Detect which cell encompasses the target text, then output its [x, y] center coordinate. 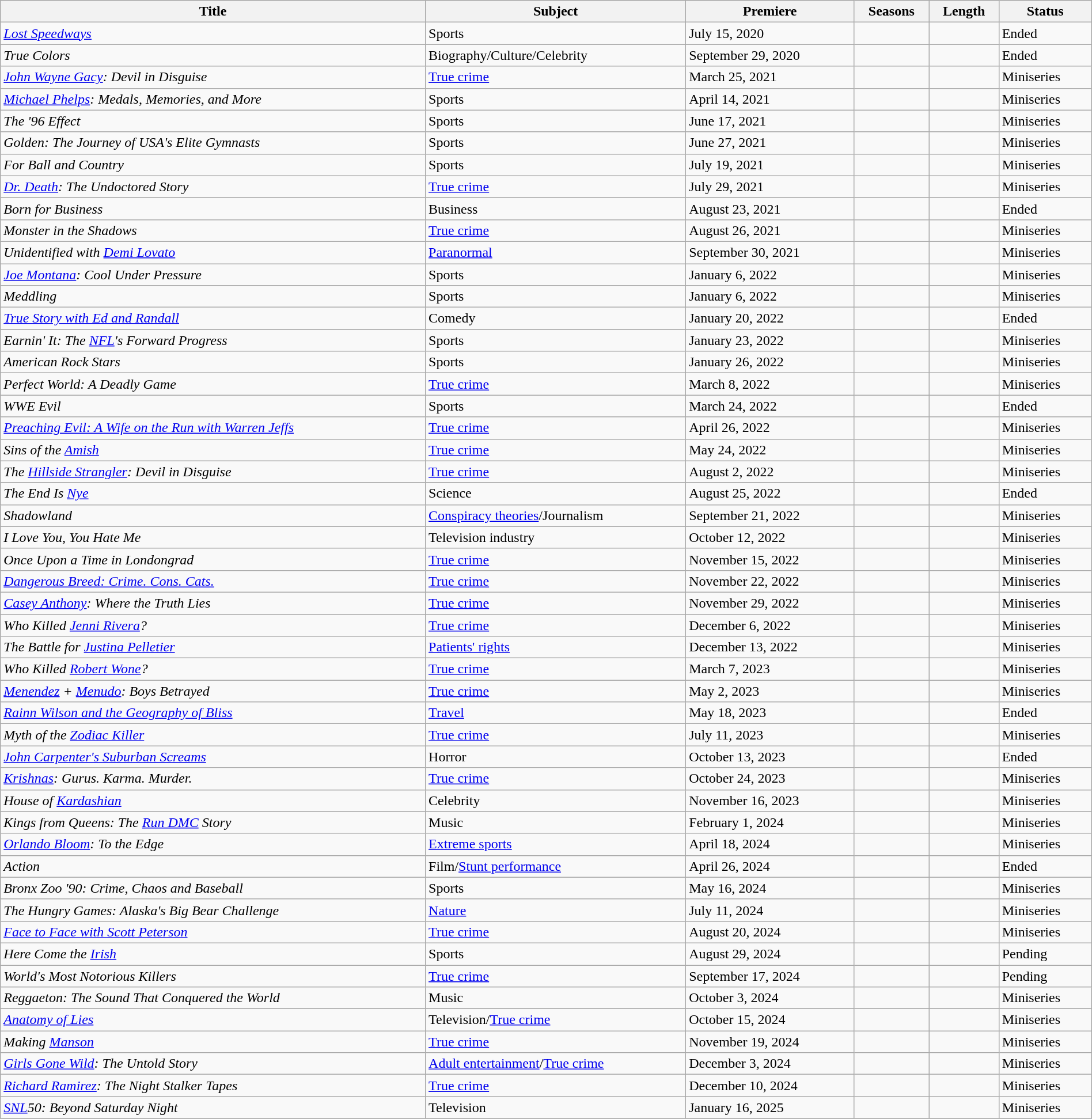
Comedy [556, 318]
Perfect World: A Deadly Game [213, 384]
July 11, 2024 [770, 910]
Casey Anthony: Where the Truth Lies [213, 603]
Sins of the Amish [213, 450]
Reggaeton: The Sound That Conquered the World [213, 998]
January 26, 2022 [770, 362]
December 6, 2022 [770, 625]
July 29, 2021 [770, 187]
John Wayne Gacy: Devil in Disguise [213, 77]
Joe Montana: Cool Under Pressure [213, 275]
November 15, 2022 [770, 559]
May 18, 2023 [770, 713]
Length [964, 12]
SNL50: Beyond Saturday Night [213, 1107]
John Carpenter's Suburban Screams [213, 757]
November 16, 2023 [770, 801]
Krishnas: Gurus. Karma. Murder. [213, 779]
Bronx Zoo '90: Crime, Chaos and Baseball [213, 888]
August 2, 2022 [770, 472]
Who Killed Robert Wone? [213, 669]
June 17, 2021 [770, 121]
Shadowland [213, 515]
Lost Speedways [213, 33]
April 18, 2024 [770, 844]
Conspiracy theories/Journalism [556, 515]
Meddling [213, 297]
Status [1045, 12]
September 21, 2022 [770, 515]
August 23, 2021 [770, 208]
Travel [556, 713]
Unidentified with Demi Lovato [213, 252]
September 30, 2021 [770, 252]
Television [556, 1107]
December 10, 2024 [770, 1086]
The '96 Effect [213, 121]
December 3, 2024 [770, 1064]
Paranormal [556, 252]
Subject [556, 12]
Born for Business [213, 208]
August 25, 2022 [770, 494]
June 27, 2021 [770, 143]
October 13, 2023 [770, 757]
January 23, 2022 [770, 340]
March 8, 2022 [770, 384]
April 14, 2021 [770, 99]
Once Upon a Time in Londongrad [213, 559]
July 19, 2021 [770, 165]
American Rock Stars [213, 362]
Nature [556, 910]
Celebrity [556, 801]
Preaching Evil: A Wife on the Run with Warren Jeffs [213, 428]
March 24, 2022 [770, 406]
For Ball and Country [213, 165]
Horror [556, 757]
August 26, 2021 [770, 230]
July 11, 2023 [770, 735]
July 15, 2020 [770, 33]
House of Kardashian [213, 801]
April 26, 2024 [770, 866]
Patients' rights [556, 647]
Here Come the Irish [213, 954]
September 17, 2024 [770, 976]
April 26, 2022 [770, 428]
August 29, 2024 [770, 954]
Film/Stunt performance [556, 866]
Premiere [770, 12]
May 2, 2023 [770, 691]
The Hungry Games: Alaska's Big Bear Challenge [213, 910]
Biography/Culture/Celebrity [556, 55]
Earnin' It: The NFL's Forward Progress [213, 340]
WWE Evil [213, 406]
True Colors [213, 55]
Myth of the Zodiac Killer [213, 735]
Adult entertainment/True crime [556, 1064]
Who Killed Jenni Rivera? [213, 625]
Title [213, 12]
November 19, 2024 [770, 1042]
December 13, 2022 [770, 647]
Science [556, 494]
Girls Gone Wild: The Untold Story [213, 1064]
October 24, 2023 [770, 779]
I Love You, You Hate Me [213, 537]
August 20, 2024 [770, 932]
January 20, 2022 [770, 318]
The End Is Nye [213, 494]
Kings from Queens: The Run DMC Story [213, 822]
Michael Phelps: Medals, Memories, and More [213, 99]
May 16, 2024 [770, 888]
October 3, 2024 [770, 998]
Anatomy of Lies [213, 1020]
Face to Face with Scott Peterson [213, 932]
May 24, 2022 [770, 450]
Seasons [892, 12]
Action [213, 866]
Television/True crime [556, 1020]
Extreme sports [556, 844]
Menendez + Menudo: Boys Betrayed [213, 691]
World's Most Notorious Killers [213, 976]
Dr. Death: The Undoctored Story [213, 187]
Dangerous Breed: Crime. Cons. Cats. [213, 581]
January 16, 2025 [770, 1107]
The Battle for Justina Pelletier [213, 647]
September 29, 2020 [770, 55]
October 12, 2022 [770, 537]
Orlando Bloom: To the Edge [213, 844]
Rainn Wilson and the Geography of Bliss [213, 713]
October 15, 2024 [770, 1020]
The Hillside Strangler: Devil in Disguise [213, 472]
Business [556, 208]
True Story with Ed and Randall [213, 318]
November 29, 2022 [770, 603]
Television industry [556, 537]
November 22, 2022 [770, 581]
Monster in the Shadows [213, 230]
Making Manson [213, 1042]
February 1, 2024 [770, 822]
March 25, 2021 [770, 77]
March 7, 2023 [770, 669]
Golden: The Journey of USA's Elite Gymnasts [213, 143]
Richard Ramirez: The Night Stalker Tapes [213, 1086]
